Search for the cell housing the specified text and yield its (x, y) center coordinate. 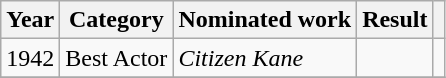
Citizen Kane (265, 58)
1942 (30, 58)
Category (116, 20)
Nominated work (265, 20)
Result (395, 20)
Best Actor (116, 58)
Year (30, 20)
